Return the (X, Y) coordinate for the center point of the cell that contains the specified text.  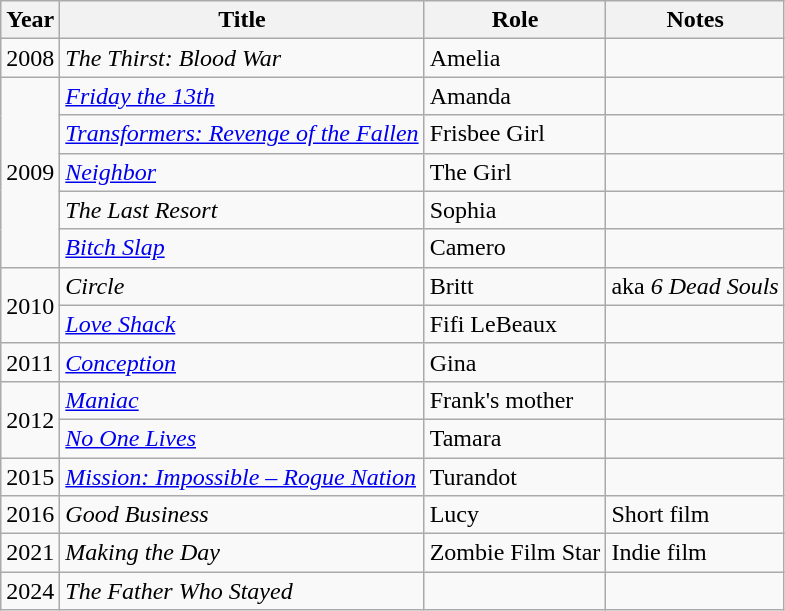
The Thirst: Blood War (242, 58)
2010 (30, 305)
Neighbor (242, 172)
Britt (515, 286)
2016 (30, 515)
The Girl (515, 172)
Indie film (695, 553)
2024 (30, 591)
Frank's mother (515, 400)
Frisbee Girl (515, 134)
Notes (695, 20)
Amelia (515, 58)
aka 6 Dead Souls (695, 286)
Year (30, 20)
Amanda (515, 96)
Turandot (515, 477)
Role (515, 20)
The Father Who Stayed (242, 591)
Circle (242, 286)
2021 (30, 553)
Gina (515, 362)
2009 (30, 172)
Love Shack (242, 324)
2008 (30, 58)
2015 (30, 477)
Friday the 13th (242, 96)
Good Business (242, 515)
Conception (242, 362)
Maniac (242, 400)
The Last Resort (242, 210)
Lucy (515, 515)
Tamara (515, 438)
2012 (30, 419)
Title (242, 20)
Zombie Film Star (515, 553)
No One Lives (242, 438)
Mission: Impossible – Rogue Nation (242, 477)
Fifi LeBeaux (515, 324)
Transformers: Revenge of the Fallen (242, 134)
Sophia (515, 210)
Camero (515, 248)
Making the Day (242, 553)
Bitch Slap (242, 248)
2011 (30, 362)
Short film (695, 515)
